Locate the cell with the specified text and output its (X, Y) center coordinate. 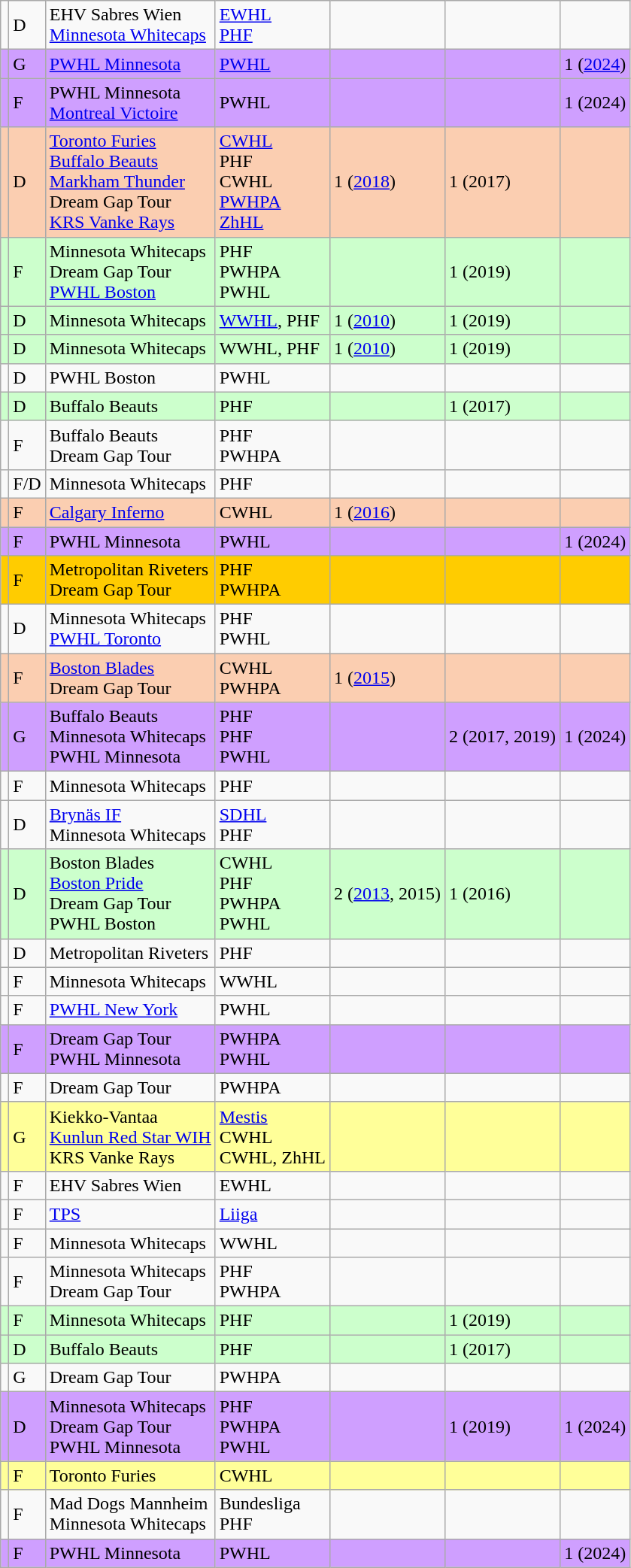
PHFPHFPWHL (272, 737)
MestisCWHLCWHL, ZhHL (272, 1136)
SDHLPHF (272, 824)
EWHLPHF (272, 26)
BundesligaPHF (272, 1515)
Boston BladesBoston PrideDream Gap TourPWHL Boston (130, 893)
Minnesota WhitecapsPWHL Toronto (130, 629)
EHV Sabres Wien (130, 1185)
Buffalo BeautsMinnesota WhitecapsPWHL Minnesota (130, 737)
Buffalo BeautsDream Gap Tour (130, 445)
EWHL (272, 1185)
Toronto Furies (130, 1475)
Liiga (272, 1214)
Minnesota WhitecapsDream Gap Tour (130, 1281)
Dream Gap TourPWHL Minnesota (130, 1048)
CWHLPWHPA (272, 678)
2 (2013, 2015) (388, 893)
CWHLPHFPWHPAPWHL (272, 893)
PWHL Boston (130, 378)
2 (2017, 2019) (502, 737)
F/D (27, 484)
Metropolitan RivetersDream Gap Tour (130, 581)
Calgary Inferno (130, 512)
Minnesota WhitecapsDream Gap TourPWHL Minnesota (130, 1427)
TPS (130, 1214)
PWHL New York (130, 1010)
PWHPAPWHL (272, 1048)
Boston BladesDream Gap Tour (130, 678)
PHFPWHL (272, 629)
PWHL MinnesotaMontreal Victoire (130, 102)
Minnesota Whitecaps Dream Gap TourPWHL Boston (130, 271)
Kiekko-VantaaKunlun Red Star WIHKRS Vanke Rays (130, 1136)
CWHLPHFCWHLPWHPAZhHL (272, 182)
EHV Sabres WienMinnesota Whitecaps (130, 26)
Metropolitan Riveters (130, 953)
Toronto FuriesBuffalo BeautsMarkham ThunderDream Gap TourKRS Vanke Rays (130, 182)
1 (2018) (388, 182)
1 (2015) (388, 678)
Mad Dogs MannheimMinnesota Whitecaps (130, 1515)
Brynäs IFMinnesota Whitecaps (130, 824)
